Return [x, y] of the center of cell containing provided text 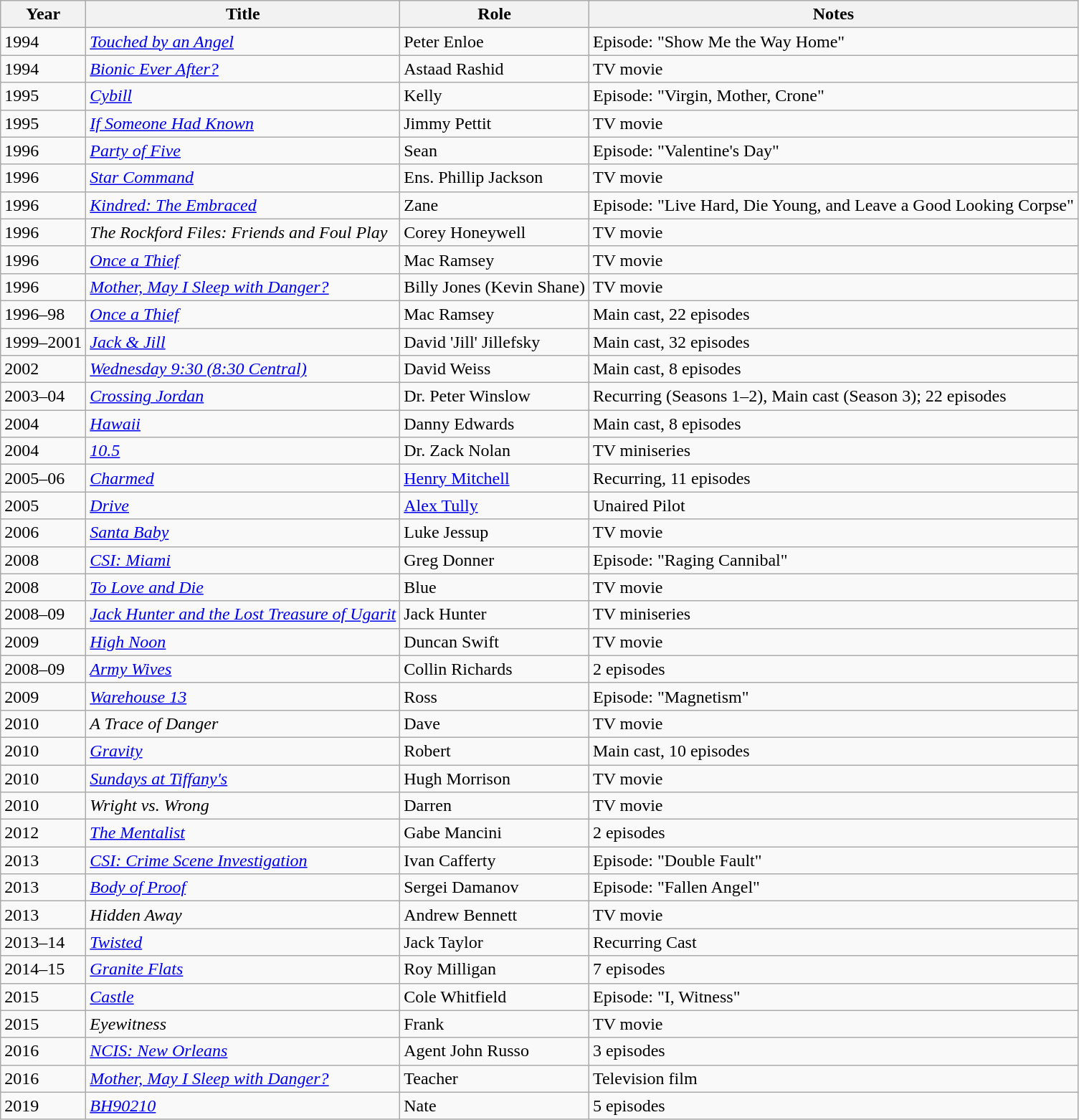
Jack Hunter [495, 614]
Drive [243, 506]
Danny Edwards [495, 424]
5 episodes [833, 1106]
2013–14 [43, 942]
Hawaii [243, 424]
Ivan Cafferty [495, 860]
2012 [43, 833]
Television film [833, 1078]
The Rockford Files: Friends and Foul Play [243, 232]
2005–06 [43, 478]
High Noon [243, 642]
Touched by an Angel [243, 42]
Body of Proof [243, 888]
Warehouse 13 [243, 696]
2003–04 [43, 397]
Crossing Jordan [243, 397]
Unaired Pilot [833, 506]
Wednesday 9:30 (8:30 Central) [243, 369]
Recurring, 11 episodes [833, 478]
10.5 [243, 451]
Castle [243, 997]
NCIS: New Orleans [243, 1051]
Hugh Morrison [495, 778]
Hidden Away [243, 915]
Army Wives [243, 669]
Agent John Russo [495, 1051]
1996–98 [43, 314]
Peter Enloe [495, 42]
Andrew Bennett [495, 915]
2006 [43, 533]
7 episodes [833, 969]
Jack & Jill [243, 342]
Sergei Damanov [495, 888]
Nate [495, 1106]
Episode: "Live Hard, Die Young, and Leave a Good Looking Corpse" [833, 205]
Episode: "Show Me the Way Home" [833, 42]
Sean [495, 151]
Charmed [243, 478]
Cole Whitfield [495, 997]
Episode: "Valentine's Day" [833, 151]
Darren [495, 806]
Gabe Mancini [495, 833]
Sundays at Tiffany's [243, 778]
Duncan Swift [495, 642]
Dr. Zack Nolan [495, 451]
Dr. Peter Winslow [495, 397]
Episode: "Magnetism" [833, 696]
Role [495, 14]
The Mentalist [243, 833]
Luke Jessup [495, 533]
Billy Jones (Kevin Shane) [495, 287]
Eyewitness [243, 1024]
2005 [43, 506]
Wright vs. Wrong [243, 806]
CSI: Miami [243, 560]
Jimmy Pettit [495, 123]
Roy Milligan [495, 969]
Episode: "Double Fault" [833, 860]
Title [243, 14]
Episode: "I, Witness" [833, 997]
Twisted [243, 942]
Recurring Cast [833, 942]
Corey Honeywell [495, 232]
Episode: "Raging Cannibal" [833, 560]
Alex Tully [495, 506]
Dave [495, 723]
Year [43, 14]
Granite Flats [243, 969]
2002 [43, 369]
Kelly [495, 96]
BH90210 [243, 1106]
Recurring (Seasons 1–2), Main cast (Season 3); 22 episodes [833, 397]
Teacher [495, 1078]
Henry Mitchell [495, 478]
Ens. Phillip Jackson [495, 178]
Jack Taylor [495, 942]
If Someone Had Known [243, 123]
Frank [495, 1024]
Santa Baby [243, 533]
Main cast, 32 episodes [833, 342]
2019 [43, 1106]
Bionic Ever After? [243, 69]
Episode: "Fallen Angel" [833, 888]
Notes [833, 14]
Ross [495, 696]
2014–15 [43, 969]
David 'Jill' Jillefsky [495, 342]
A Trace of Danger [243, 723]
CSI: Crime Scene Investigation [243, 860]
David Weiss [495, 369]
Gravity [243, 751]
Main cast, 22 episodes [833, 314]
Episode: "Virgin, Mother, Crone" [833, 96]
Zane [495, 205]
Collin Richards [495, 669]
1999–2001 [43, 342]
Cybill [243, 96]
3 episodes [833, 1051]
Blue [495, 587]
To Love and Die [243, 587]
Star Command [243, 178]
Jack Hunter and the Lost Treasure of Ugarit [243, 614]
Greg Donner [495, 560]
Main cast, 10 episodes [833, 751]
Astaad Rashid [495, 69]
Party of Five [243, 151]
Kindred: The Embraced [243, 205]
Robert [495, 751]
